Return the (x, y) coordinate for the center point of the cell that contains the specified text.  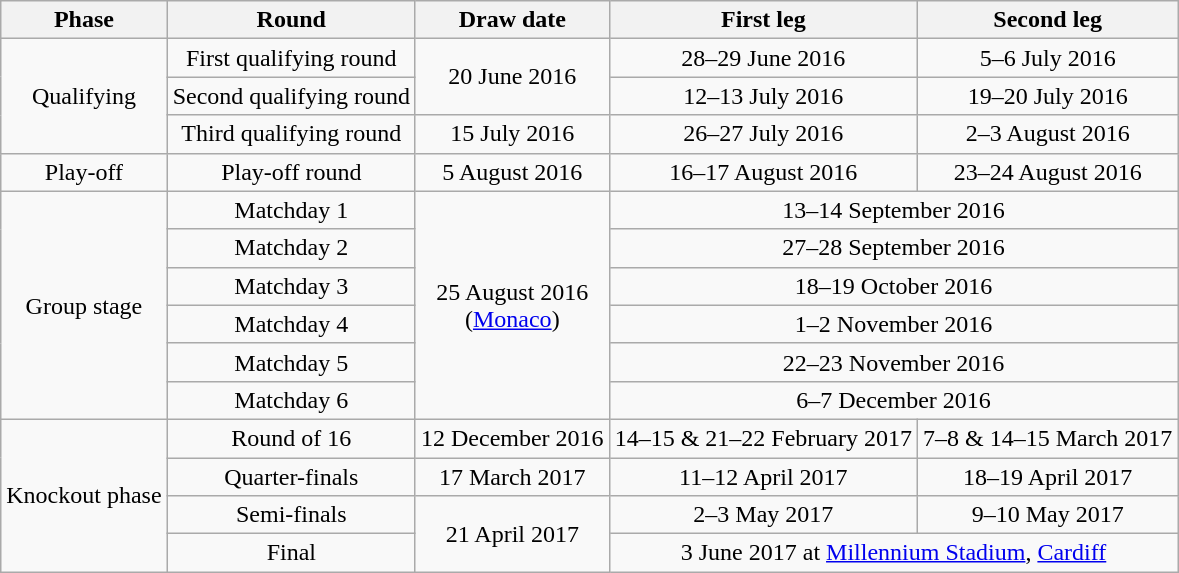
14–15 & 21–22 February 2017 (763, 438)
Matchday 1 (291, 210)
26–27 July 2016 (763, 134)
28–29 June 2016 (763, 58)
Round of 16 (291, 438)
5–6 July 2016 (1048, 58)
18–19 April 2017 (1048, 477)
Draw date (512, 20)
22–23 November 2016 (894, 362)
11–12 April 2017 (763, 477)
First qualifying round (291, 58)
3 June 2017 at Millennium Stadium, Cardiff (894, 553)
18–19 October 2016 (894, 286)
13–14 September 2016 (894, 210)
2–3 August 2016 (1048, 134)
Final (291, 553)
23–24 August 2016 (1048, 172)
12–13 July 2016 (763, 96)
5 August 2016 (512, 172)
12 December 2016 (512, 438)
1–2 November 2016 (894, 324)
6–7 December 2016 (894, 400)
Matchday 3 (291, 286)
15 July 2016 (512, 134)
Semi-finals (291, 515)
Matchday 5 (291, 362)
Group stage (84, 305)
Knockout phase (84, 495)
27–28 September 2016 (894, 248)
Play-off round (291, 172)
17 March 2017 (512, 477)
Second qualifying round (291, 96)
Qualifying (84, 96)
Matchday 4 (291, 324)
Phase (84, 20)
7–8 & 14–15 March 2017 (1048, 438)
First leg (763, 20)
Second leg (1048, 20)
16–17 August 2016 (763, 172)
19–20 July 2016 (1048, 96)
Play-off (84, 172)
Matchday 2 (291, 248)
25 August 2016(Monaco) (512, 305)
2–3 May 2017 (763, 515)
Third qualifying round (291, 134)
Matchday 6 (291, 400)
9–10 May 2017 (1048, 515)
Quarter-finals (291, 477)
20 June 2016 (512, 77)
21 April 2017 (512, 534)
Round (291, 20)
